Capture the cell that displays the provided text and extract its [X, Y] central coordinate. 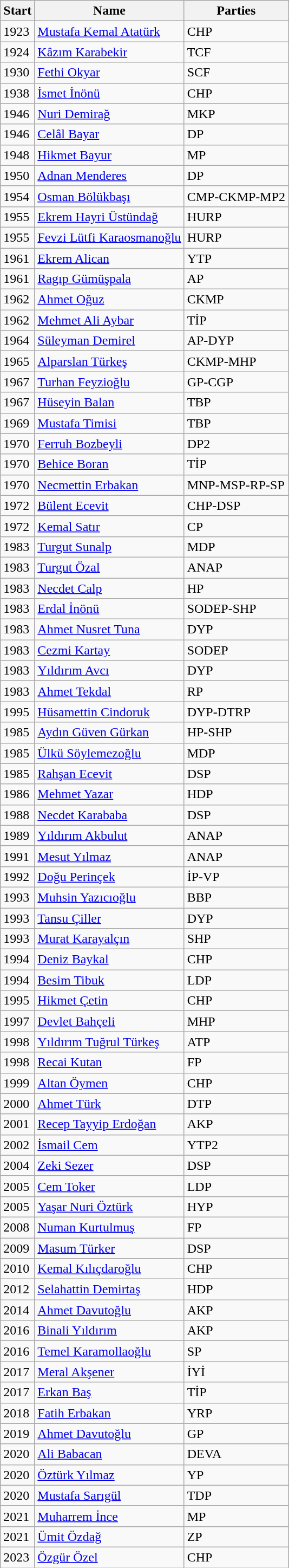
Mustafa Kemal Atatürk [109, 31]
Recep Tayyip Erdoğan [109, 1124]
Selahattin Demirtaş [109, 1290]
Yaşar Nuri Öztürk [109, 1207]
Besim Tibuk [109, 980]
Ahmet Tekdal [109, 691]
Murat Karayalçın [109, 939]
1991 [17, 856]
Zeki Sezer [109, 1165]
2002 [17, 1145]
Ali Babacan [109, 1454]
1948 [17, 155]
2004 [17, 1165]
Ahmet Nusret Tuna [109, 630]
Fatih Erbakan [109, 1413]
Ahmet Oğuz [109, 300]
CHP-DSP [236, 506]
CMP-CKMP-MP2 [236, 196]
2009 [17, 1248]
İYİ [236, 1372]
HP-SHP [236, 733]
HP [236, 588]
Doğu Perinçek [109, 877]
İsmet İnönü [109, 93]
1930 [17, 73]
ZP [236, 1537]
Numan Kurtulmuş [109, 1227]
Ragıp Gümüşpala [109, 279]
1964 [17, 341]
2018 [17, 1413]
1938 [17, 93]
Ümit Özdağ [109, 1537]
Necdet Calp [109, 588]
SODEP-SHP [236, 609]
1989 [17, 835]
DTP [236, 1104]
1923 [17, 31]
Ekrem Alican [109, 258]
Erkan Baş [109, 1392]
Meral Akşener [109, 1372]
Start [17, 11]
Yıldırım Tuğrul Türkeş [109, 1042]
Bülent Ecevit [109, 506]
Kemal Satır [109, 526]
İsmail Cem [109, 1145]
Hüsamettin Cindoruk [109, 712]
TDP [236, 1495]
TCF [236, 52]
Adnan Menderes [109, 176]
Aydın Güven Gürkan [109, 733]
MKP [236, 114]
Özgür Özel [109, 1557]
2001 [17, 1124]
Kemal Kılıçdaroğlu [109, 1269]
CKMP-MHP [236, 361]
Mustafa Timisi [109, 423]
Cezmi Kartay [109, 650]
Cem Toker [109, 1186]
DYP-DTRP [236, 712]
Turgut Özal [109, 567]
2019 [17, 1434]
SCF [236, 73]
1950 [17, 176]
1924 [17, 52]
CP [236, 526]
1988 [17, 815]
MHP [236, 1021]
GP-CGP [236, 382]
1992 [17, 877]
Hüseyin Balan [109, 403]
YRP [236, 1413]
MNP-MSP-RP-SP [236, 485]
İP-VP [236, 877]
Rahşan Ecevit [109, 774]
Muhsin Yazıcıoğlu [109, 897]
RP [236, 691]
1999 [17, 1083]
Hikmet Bayur [109, 155]
Mesut Yılmaz [109, 856]
Temel Karamollaoğlu [109, 1351]
2014 [17, 1310]
Altan Öymen [109, 1083]
1969 [17, 423]
CKMP [236, 300]
Hikmet Çetin [109, 1001]
SODEP [236, 650]
Yıldırım Akbulut [109, 835]
DP2 [236, 444]
AP [236, 279]
Muharrem İnce [109, 1516]
Nuri Demirağ [109, 114]
Fevzi Lütfi Karaosmanoğlu [109, 237]
2023 [17, 1557]
Ahmet Türk [109, 1104]
Süleyman Demirel [109, 341]
Ferruh Bozbeyli [109, 444]
Fethi Okyar [109, 73]
Alparslan Türkeş [109, 361]
Necdet Karababa [109, 815]
Yıldırım Avcı [109, 671]
Mehmet Yazar [109, 794]
Name [109, 11]
HYP [236, 1207]
Turgut Sunalp [109, 547]
SP [236, 1351]
2010 [17, 1269]
Celâl Bayar [109, 134]
Necmettin Erbakan [109, 485]
SHP [236, 939]
Kâzım Karabekir [109, 52]
Binali Yıldırım [109, 1331]
AP-DYP [236, 341]
Behice Boran [109, 464]
1986 [17, 794]
GP [236, 1434]
2012 [17, 1290]
YTP2 [236, 1145]
Osman Bölükbaşı [109, 196]
ATP [236, 1042]
Recai Kutan [109, 1062]
Erdal İnönü [109, 609]
2000 [17, 1104]
Mehmet Ali Aybar [109, 320]
Ülkü Söylemezoğlu [109, 753]
YP [236, 1475]
Ekrem Hayri Üstündağ [109, 217]
2008 [17, 1227]
1965 [17, 361]
1954 [17, 196]
Turhan Feyzioğlu [109, 382]
BBP [236, 897]
YTP [236, 258]
Masum Türker [109, 1248]
Parties [236, 11]
1997 [17, 1021]
Devlet Bahçeli [109, 1021]
Deniz Baykal [109, 960]
Mustafa Sarıgül [109, 1495]
Öztürk Yılmaz [109, 1475]
DEVA [236, 1454]
Tansu Çiller [109, 918]
